Locate the cell with the specified text and output its (x, y) center coordinate. 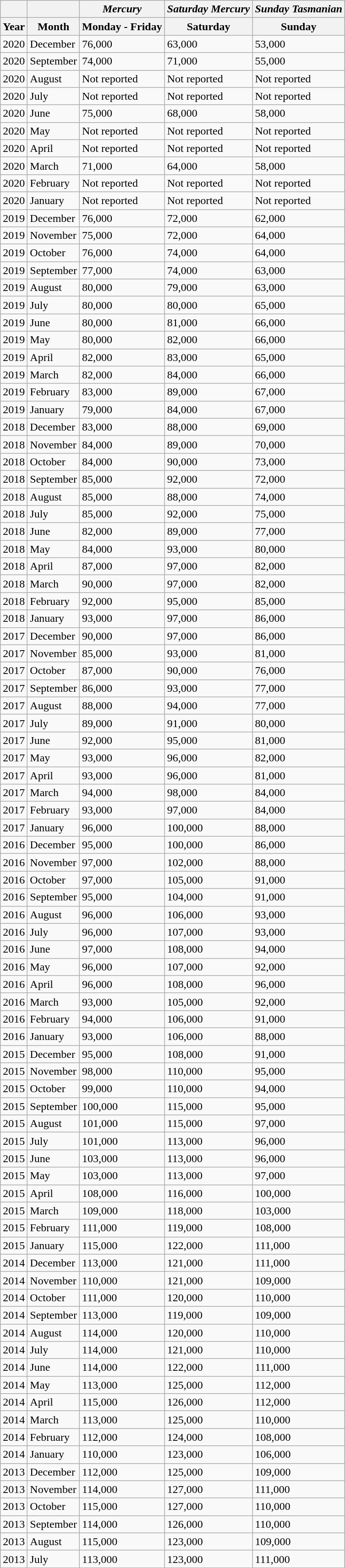
Sunday (299, 27)
73,000 (299, 462)
70,000 (299, 444)
69,000 (299, 427)
Year (14, 27)
53,000 (299, 44)
Saturday Mercury (208, 9)
Saturday (208, 27)
116,000 (208, 1193)
Month (54, 27)
Mercury (122, 9)
Monday - Friday (122, 27)
118,000 (208, 1211)
99,000 (122, 1089)
Sunday Tasmanian (299, 9)
104,000 (208, 897)
62,000 (299, 218)
124,000 (208, 1437)
102,000 (208, 862)
68,000 (208, 113)
55,000 (299, 61)
